Determine the (x, y) coordinate at the center of the cell enclosing the given text.  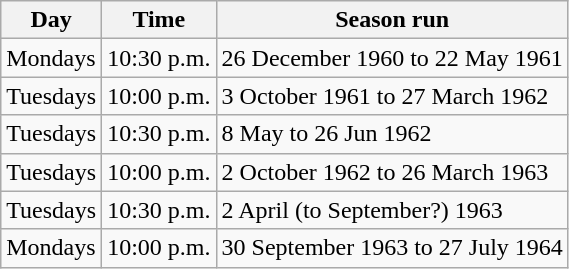
Day (52, 20)
26 December 1960 to 22 May 1961 (392, 58)
2 April (to September?) 1963 (392, 210)
30 September 1963 to 27 July 1964 (392, 248)
2 October 1962 to 26 March 1963 (392, 172)
Time (159, 20)
3 October 1961 to 27 March 1962 (392, 96)
Season run (392, 20)
8 May to 26 Jun 1962 (392, 134)
